Extract the [x, y] coordinate from the center of the cell holding the provided text.  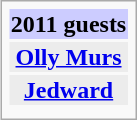
Olly Murs [68, 57]
2011 guests [68, 24]
Jedward [68, 90]
